Return [X, Y] of the center of cell containing provided text 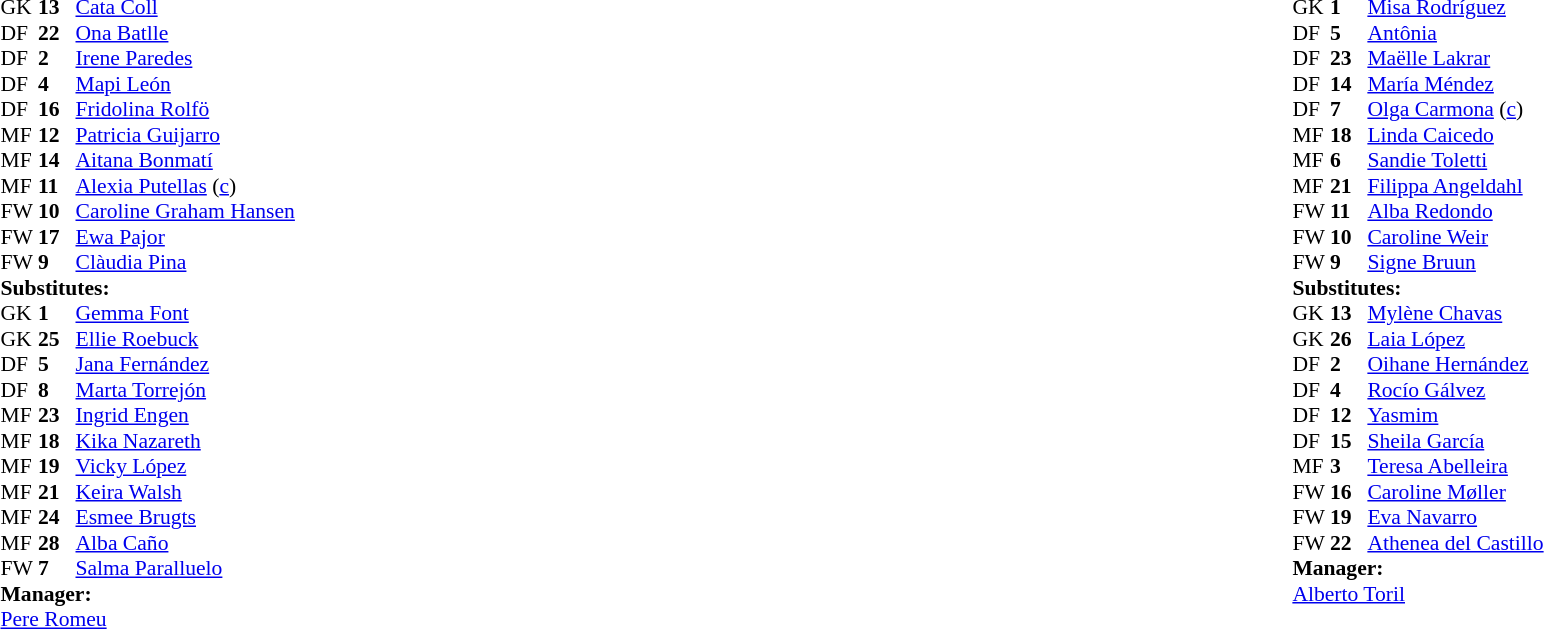
Yasmim [1455, 415]
Caroline Møller [1455, 492]
Laia López [1455, 339]
13 [1349, 313]
Linda Caicedo [1455, 135]
Salma Paralluelo [186, 569]
Clàudia Pina [186, 263]
Mylène Chavas [1455, 313]
Irene Paredes [186, 59]
Jana Fernández [186, 365]
Ona Batlle [186, 33]
Ingrid Engen [186, 415]
Mapi León [186, 84]
Rocío Gálvez [1455, 390]
Ewa Pajor [186, 237]
Antônia [1455, 33]
1 [57, 313]
Caroline Weir [1455, 237]
Eva Navarro [1455, 517]
Aitana Bonmatí [186, 161]
Kika Nazareth [186, 441]
Alba Caño [186, 543]
3 [1349, 467]
Alba Redondo [1455, 211]
6 [1349, 161]
Oihane Hernández [1455, 365]
Alexia Putellas (c) [186, 186]
28 [57, 543]
15 [1349, 441]
8 [57, 390]
Alberto Toril [1418, 594]
Marta Torrejón [186, 390]
Ellie Roebuck [186, 339]
Olga Carmona (c) [1455, 109]
Sheila García [1455, 441]
María Méndez [1455, 84]
17 [57, 237]
24 [57, 517]
25 [57, 339]
Gemma Font [186, 313]
Esmee Brugts [186, 517]
Caroline Graham Hansen [186, 211]
Filippa Angeldahl [1455, 186]
Athenea del Castillo [1455, 543]
Teresa Abelleira [1455, 467]
26 [1349, 339]
Vicky López [186, 467]
Keira Walsh [186, 492]
Maëlle Lakrar [1455, 59]
Sandie Toletti [1455, 161]
Patricia Guijarro [186, 135]
Signe Bruun [1455, 263]
Fridolina Rolfö [186, 109]
